Determine the [x, y] coordinate at the center of the cell enclosing the given text.  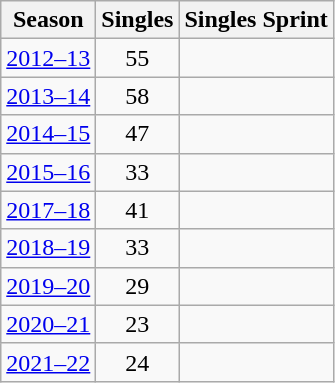
2020–21 [48, 324]
55 [138, 58]
29 [138, 286]
58 [138, 96]
Singles [138, 20]
2019–20 [48, 286]
2015–16 [48, 172]
24 [138, 362]
41 [138, 210]
47 [138, 134]
2018–19 [48, 248]
2014–15 [48, 134]
Season [48, 20]
2021–22 [48, 362]
23 [138, 324]
2017–18 [48, 210]
2012–13 [48, 58]
2013–14 [48, 96]
Singles Sprint [256, 20]
